Detect which cell encompasses the target text, then output its [X, Y] center coordinate. 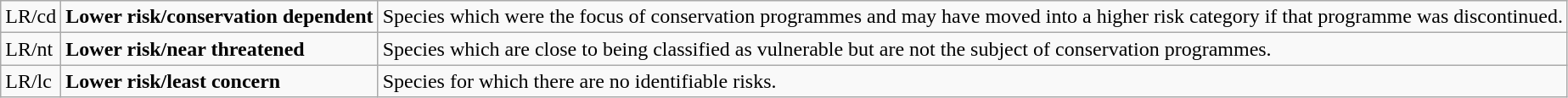
LR/cd [31, 17]
Lower risk/conservation dependent [219, 17]
LR/nt [31, 49]
Species which were the focus of conservation programmes and may have moved into a higher risk category if that programme was discontinued. [973, 17]
Species for which there are no identifiable risks. [973, 81]
LR/lc [31, 81]
Lower risk/least concern [219, 81]
Species which are close to being classified as vulnerable but are not the subject of conservation programmes. [973, 49]
Lower risk/near threatened [219, 49]
